Pinpoint the cell where the given text exists, returning its (X, Y) midpoint coordinate. 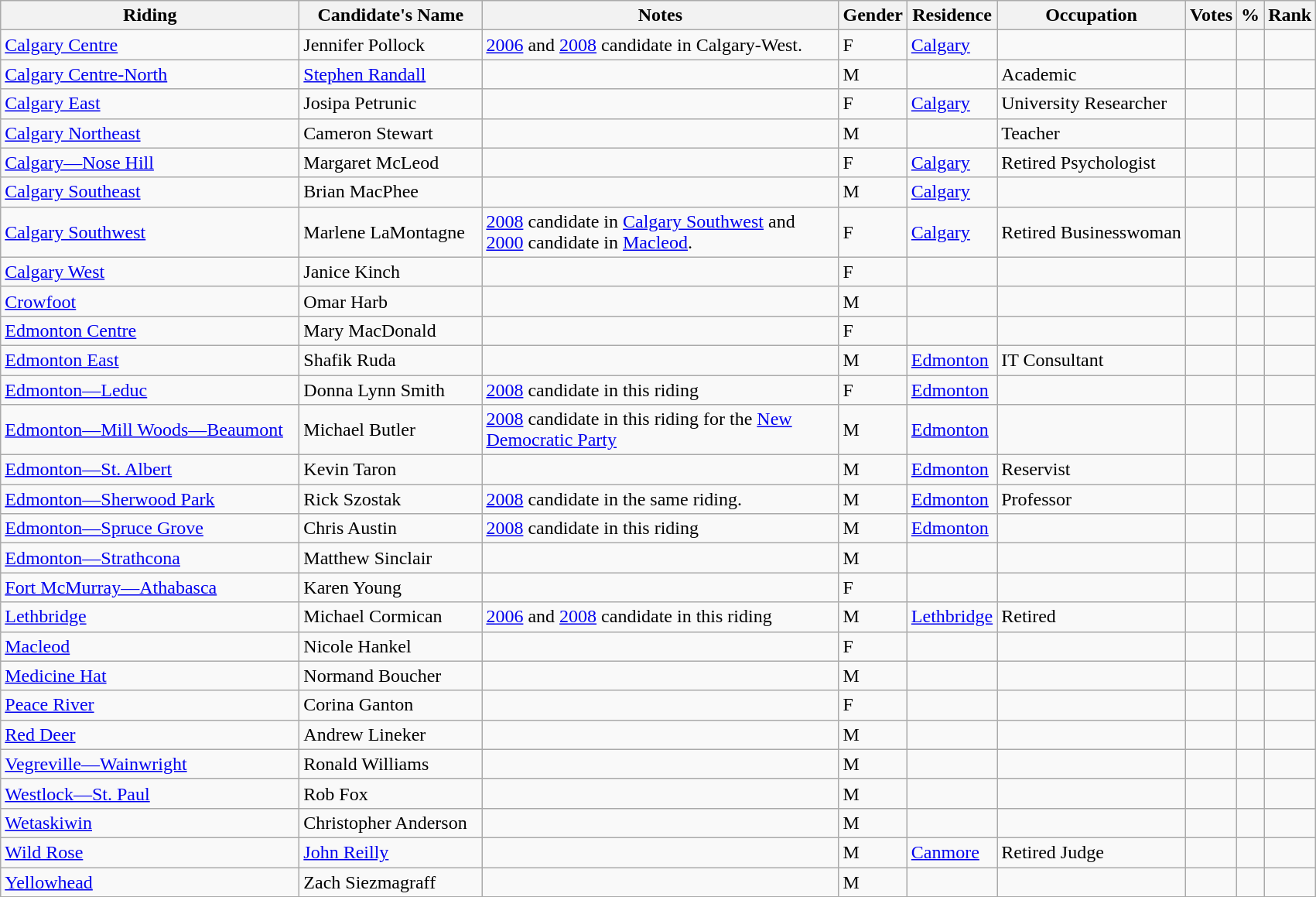
Calgary West (150, 272)
Janice Kinch (391, 272)
Edmonton Centre (150, 330)
2006 and 2008 candidate in this riding (661, 617)
University Researcher (1092, 104)
Cameron Stewart (391, 133)
Riding (150, 15)
Gender (873, 15)
Mary MacDonald (391, 330)
Medicine Hat (150, 676)
Professor (1092, 499)
2008 candidate in Calgary Southwest and 2000 candidate in Macleod. (661, 232)
Notes (661, 15)
Edmonton East (150, 360)
Academic (1092, 74)
Rick Szostak (391, 499)
Normand Boucher (391, 676)
Fort McMurray—Athabasca (150, 587)
Residence (952, 15)
Edmonton—St. Albert (150, 470)
Wild Rose (150, 852)
IT Consultant (1092, 360)
Rank (1290, 15)
Votes (1211, 15)
Teacher (1092, 133)
Rob Fox (391, 793)
Jennifer Pollock (391, 45)
Wetaskiwin (150, 823)
John Reilly (391, 852)
Edmonton—Mill Woods—Beaumont (150, 430)
Calgary Southwest (150, 232)
Yellowhead (150, 882)
Calgary Centre (150, 45)
Christopher Anderson (391, 823)
Karen Young (391, 587)
Chris Austin (391, 529)
Red Deer (150, 734)
Zach Siezmagraff (391, 882)
Kevin Taron (391, 470)
Retired Businesswoman (1092, 232)
Donna Lynn Smith (391, 389)
Edmonton—Sherwood Park (150, 499)
Retired Judge (1092, 852)
Stephen Randall (391, 74)
Candidate's Name (391, 15)
Crowfoot (150, 301)
Edmonton—Spruce Grove (150, 529)
Westlock—St. Paul (150, 793)
Vegreville—Wainwright (150, 764)
Ronald Williams (391, 764)
Peace River (150, 705)
Josipa Petrunic (391, 104)
Margaret McLeod (391, 163)
Shafik Ruda (391, 360)
Calgary—Nose Hill (150, 163)
2006 and 2008 candidate in Calgary-West. (661, 45)
Calgary Northeast (150, 133)
Calgary Centre-North (150, 74)
Matthew Sinclair (391, 558)
Macleod (150, 646)
Canmore (952, 852)
% (1250, 15)
2008 candidate in the same riding. (661, 499)
Retired Psychologist (1092, 163)
Reservist (1092, 470)
Calgary East (150, 104)
Andrew Lineker (391, 734)
Michael Cormican (391, 617)
Nicole Hankel (391, 646)
Occupation (1092, 15)
Retired (1092, 617)
Edmonton—Strathcona (150, 558)
Edmonton—Leduc (150, 389)
Omar Harb (391, 301)
2008 candidate in this riding for the New Democratic Party (661, 430)
Brian MacPhee (391, 192)
Marlene LaMontagne (391, 232)
Michael Butler (391, 430)
Calgary Southeast (150, 192)
Corina Ganton (391, 705)
